Provide the [X, Y] coordinate of the cell's center where the given text is located.  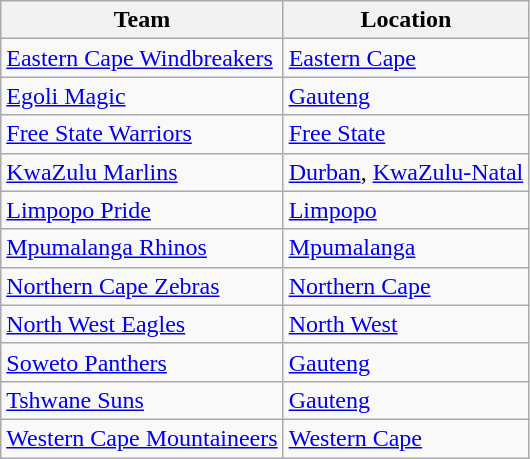
North West [406, 324]
Northern Cape [406, 286]
Eastern Cape [406, 58]
Mpumalanga Rhinos [142, 248]
Team [142, 20]
Eastern Cape Windbreakers [142, 58]
Location [406, 20]
Western Cape [406, 438]
Egoli Magic [142, 96]
Tshwane Suns [142, 400]
Limpopo Pride [142, 210]
Western Cape Mountaineers [142, 438]
Durban, KwaZulu-Natal [406, 172]
Free State [406, 134]
North West Eagles [142, 324]
Northern Cape Zebras [142, 286]
KwaZulu Marlins [142, 172]
Free State Warriors [142, 134]
Mpumalanga [406, 248]
Limpopo [406, 210]
Soweto Panthers [142, 362]
